Search for the cell housing the specified text and yield its (x, y) center coordinate. 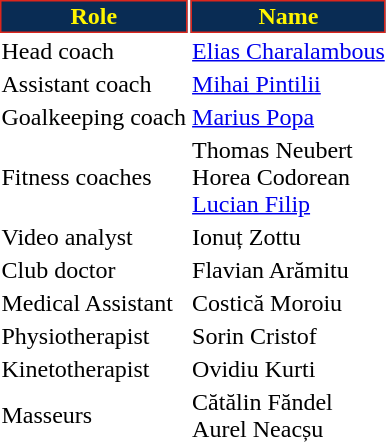
Club doctor (94, 270)
Head coach (94, 51)
Kinetotherapist (94, 369)
Physiotherapist (94, 336)
Fitness coaches (94, 177)
Assistant coach (94, 84)
Video analyst (94, 237)
Goalkeeping coach (94, 117)
Medical Assistant (94, 303)
Role (94, 16)
